Output the [X, Y] coordinate of the center of the cell containing the given text.  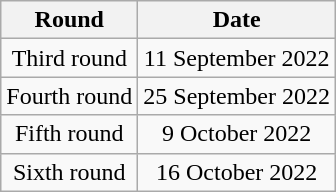
9 October 2022 [237, 134]
Sixth round [70, 172]
11 September 2022 [237, 58]
Third round [70, 58]
Date [237, 20]
Fifth round [70, 134]
Round [70, 20]
Fourth round [70, 96]
16 October 2022 [237, 172]
25 September 2022 [237, 96]
